Extract the [x, y] coordinate from the center of the cell holding the provided text.  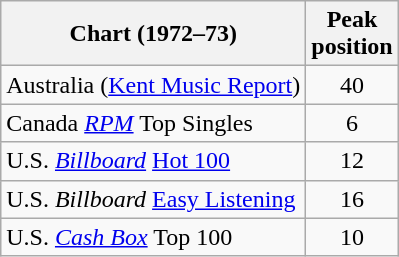
40 [352, 85]
Canada RPM Top Singles [154, 123]
U.S. Cash Box Top 100 [154, 237]
6 [352, 123]
Australia (Kent Music Report) [154, 85]
10 [352, 237]
Chart (1972–73) [154, 34]
U.S. Billboard Easy Listening [154, 199]
Peakposition [352, 34]
U.S. Billboard Hot 100 [154, 161]
16 [352, 199]
12 [352, 161]
